Determine the (X, Y) coordinate at the center of the cell enclosing the given text.  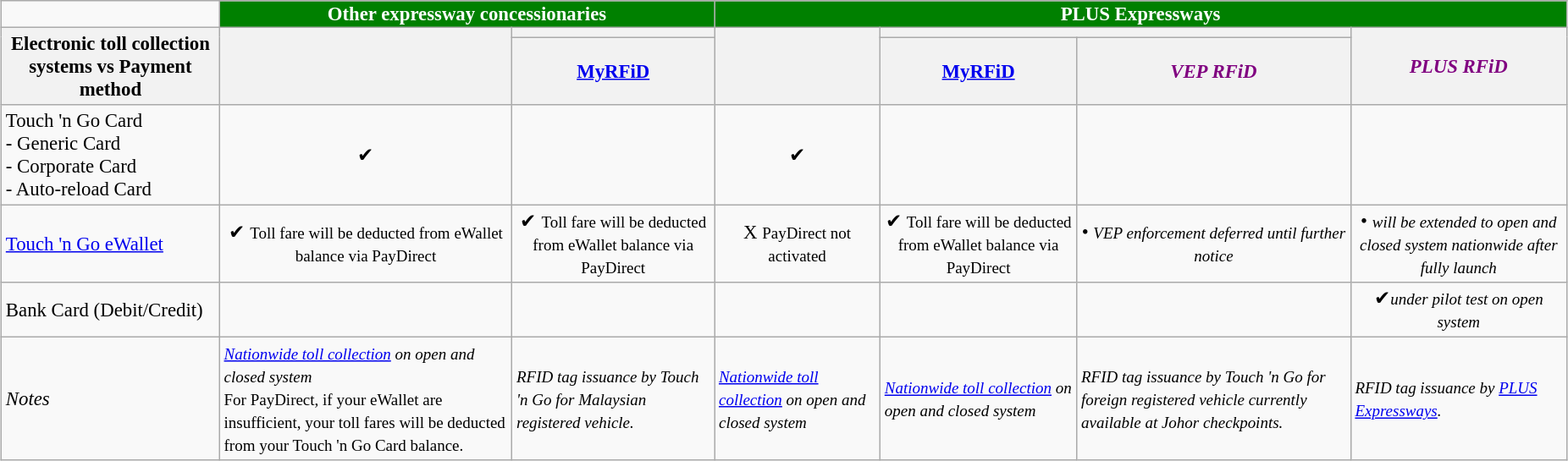
Electronic toll collection systems vs Payment method (111, 66)
Touch 'n Go Card - Generic Card - Corporate Card - Auto-reload Card (111, 156)
Touch 'n Go eWallet (111, 244)
RFID tag issuance by PLUS Expressways. (1458, 399)
RFID tag issuance by Touch 'n Go for foreign registered vehicle currently available at Johor checkpoints. (1214, 399)
• will be extended to open and closed system nationwide after fully launch (1458, 244)
Bank Card (Debit/Credit) (111, 310)
Other expressway concessionaries (467, 14)
PLUS RFiD (1458, 66)
Notes (111, 399)
RFID tag issuance by Touch 'n Go for Malaysian registered vehicle. (613, 399)
PLUS Expressways (1141, 14)
• VEP enforcement deferred until further notice (1214, 244)
✔under pilot test on open system (1458, 310)
X PayDirect not activated (798, 244)
VEP RFiD (1214, 71)
